For the text-containing cell, return its midpoint in (X, Y) coordinate format. 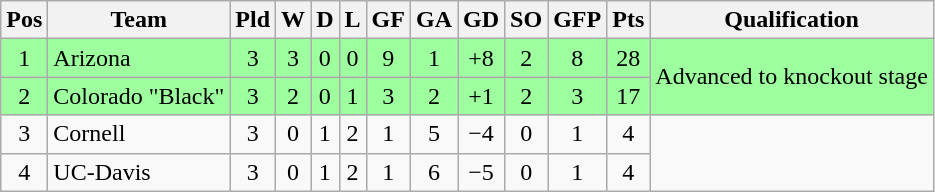
GFP (578, 20)
W (294, 20)
8 (578, 58)
Cornell (139, 134)
Arizona (139, 58)
6 (434, 172)
GF (388, 20)
L (352, 20)
Advanced to knockout stage (792, 77)
Team (139, 20)
Pts (628, 20)
SO (526, 20)
GD (482, 20)
Qualification (792, 20)
GA (434, 20)
−4 (482, 134)
+8 (482, 58)
−5 (482, 172)
17 (628, 96)
5 (434, 134)
D (325, 20)
UC-Davis (139, 172)
Pos (24, 20)
9 (388, 58)
Pld (253, 20)
28 (628, 58)
Colorado "Black" (139, 96)
+1 (482, 96)
